Determine the (X, Y) coordinate at the center of the cell enclosing the given text.  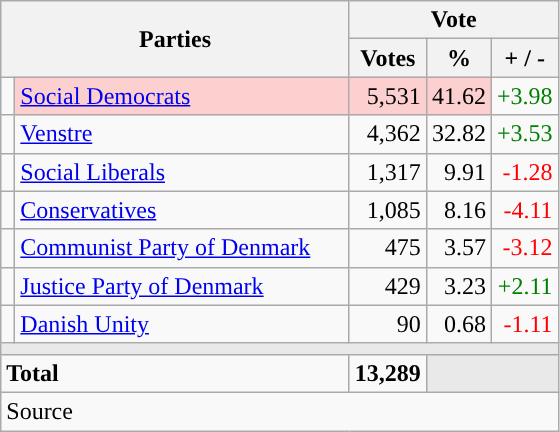
429 (388, 286)
4,362 (388, 134)
Total (176, 373)
3.23 (458, 286)
Social Democrats (182, 96)
+3.98 (524, 96)
Votes (388, 58)
-4.11 (524, 210)
Venstre (182, 134)
475 (388, 248)
Social Liberals (182, 172)
+ / - (524, 58)
41.62 (458, 96)
13,289 (388, 373)
Conservatives (182, 210)
3.57 (458, 248)
5,531 (388, 96)
8.16 (458, 210)
Vote (454, 20)
-1.11 (524, 324)
Justice Party of Denmark (182, 286)
1,085 (388, 210)
-1.28 (524, 172)
Communist Party of Denmark (182, 248)
Danish Unity (182, 324)
0.68 (458, 324)
90 (388, 324)
32.82 (458, 134)
Source (280, 411)
-3.12 (524, 248)
% (458, 58)
1,317 (388, 172)
Parties (176, 39)
+2.11 (524, 286)
+3.53 (524, 134)
9.91 (458, 172)
